Return the (x, y) coordinate for the center point of the cell that contains the specified text.  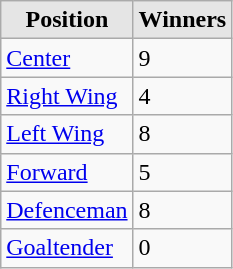
Right Wing (67, 96)
Forward (67, 172)
Defenceman (67, 210)
Position (67, 20)
Winners (182, 20)
4 (182, 96)
0 (182, 248)
Center (67, 58)
Left Wing (67, 134)
5 (182, 172)
Goaltender (67, 248)
9 (182, 58)
